Search for the cell housing the specified text and yield its [x, y] center coordinate. 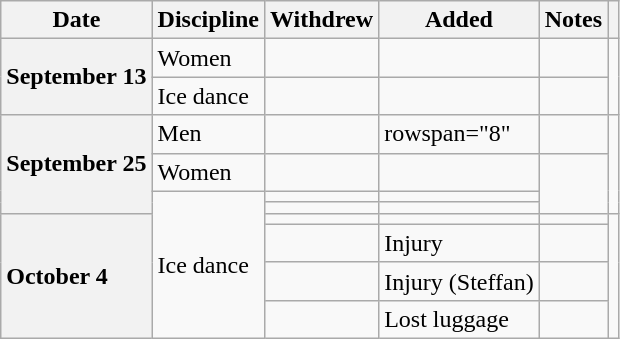
rowspan="8" [460, 134]
Added [460, 20]
October 4 [76, 276]
Discipline [208, 20]
Injury [460, 243]
September 13 [76, 77]
Date [76, 20]
Notes [573, 20]
Men [208, 134]
Withdrew [321, 20]
September 25 [76, 164]
Injury (Steffan) [460, 281]
Lost luggage [460, 319]
